For the text-containing cell, return its midpoint in [X, Y] coordinate format. 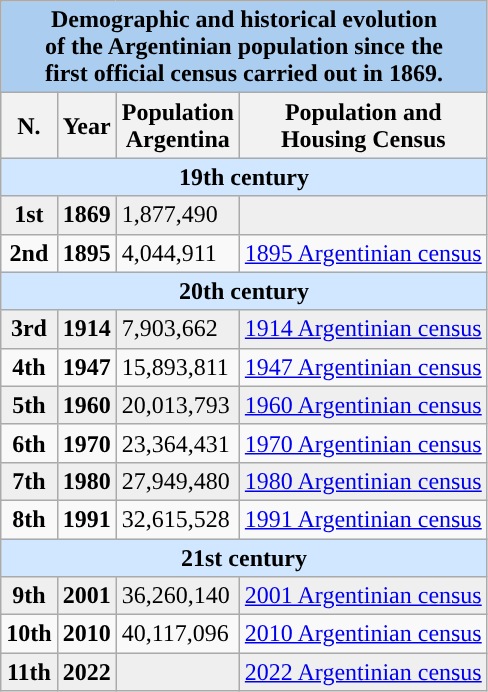
4,044,911 [178, 253]
1,877,490 [178, 215]
2001 [86, 596]
1895 Argentinian census [363, 253]
1947 Argentinian census [363, 367]
8th [29, 519]
27,949,480 [178, 481]
Demographic and historical evolution of the Argentinian population since the first official census carried out in 1869. [244, 47]
21st century [244, 557]
1970 Argentinian census [363, 443]
19th century [244, 177]
2022 Argentinian census [363, 672]
1960 [86, 405]
7,903,662 [178, 329]
11th [29, 672]
1st [29, 215]
4th [29, 367]
1914 [86, 329]
PopulationArgentina [178, 126]
40,117,096 [178, 634]
Year [86, 126]
20th century [244, 291]
1869 [86, 215]
2nd [29, 253]
9th [29, 596]
Population and Housing Census [363, 126]
1980 [86, 481]
15,893,811 [178, 367]
3rd [29, 329]
20,013,793 [178, 405]
1970 [86, 443]
7th [29, 481]
1980 Argentinian census [363, 481]
10th [29, 634]
1895 [86, 253]
1914 Argentinian census [363, 329]
2010 Argentinian census [363, 634]
1991 Argentinian census [363, 519]
1947 [86, 367]
5th [29, 405]
2010 [86, 634]
23,364,431 [178, 443]
2001 Argentinian census [363, 596]
6th [29, 443]
1991 [86, 519]
2022 [86, 672]
36,260,140 [178, 596]
1960 Argentinian census [363, 405]
32,615,528 [178, 519]
N. [29, 126]
